Return the (X, Y) coordinate for the center point of the cell that contains the specified text.  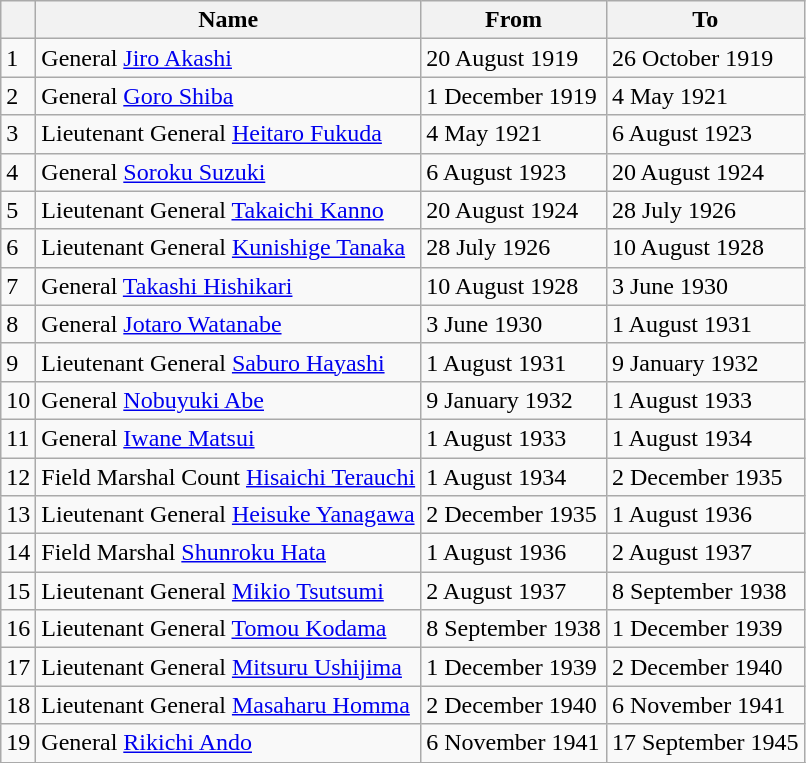
10 (18, 400)
15 (18, 591)
General Nobuyuki Abe (228, 400)
General Iwane Matsui (228, 438)
Lieutenant General Mitsuru Ushijima (228, 667)
16 (18, 629)
Lieutenant General Mikio Tsutsumi (228, 591)
18 (18, 705)
13 (18, 515)
General Takashi Hishikari (228, 286)
4 (18, 172)
To (705, 20)
Lieutenant General Takaichi Kanno (228, 210)
11 (18, 438)
Lieutenant General Kunishige Tanaka (228, 248)
Lieutenant General Heisuke Yanagawa (228, 515)
General Jotaro Watanabe (228, 324)
7 (18, 286)
20 August 1919 (514, 58)
26 October 1919 (705, 58)
General Jiro Akashi (228, 58)
General Goro Shiba (228, 96)
2 (18, 96)
19 (18, 743)
Name (228, 20)
Field Marshal Count Hisaichi Terauchi (228, 477)
Field Marshal Shunroku Hata (228, 553)
12 (18, 477)
1 (18, 58)
3 (18, 134)
8 (18, 324)
From (514, 20)
General Soroku Suzuki (228, 172)
General Rikichi Ando (228, 743)
9 (18, 362)
6 (18, 248)
17 September 1945 (705, 743)
Lieutenant General Tomou Kodama (228, 629)
14 (18, 553)
Lieutenant General Saburo Hayashi (228, 362)
1 December 1919 (514, 96)
Lieutenant General Masaharu Homma (228, 705)
Lieutenant General Heitaro Fukuda (228, 134)
17 (18, 667)
5 (18, 210)
